Return [x, y] of the center of cell containing provided text 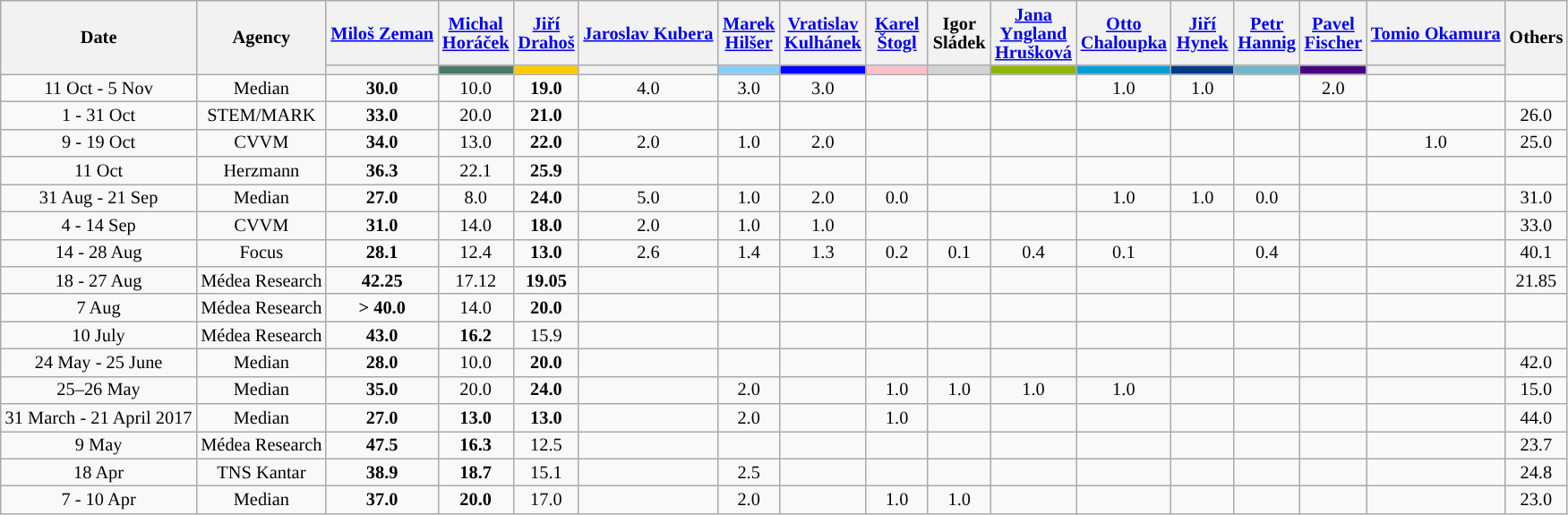
30.0 [381, 88]
8.0 [476, 197]
24.8 [1536, 473]
2.6 [648, 253]
Jiří Drahoš [546, 32]
18 Apr [99, 473]
36.3 [381, 170]
18.7 [476, 473]
42.25 [381, 279]
16.2 [476, 335]
4.0 [648, 88]
17.12 [476, 279]
28.1 [381, 253]
25–26 May [99, 391]
Focus [261, 253]
21.0 [546, 115]
18 - 27 Aug [99, 279]
44.0 [1536, 417]
31 Aug - 21 Sep [99, 197]
11 Oct [99, 170]
Jana Yngland Hrušková [1033, 32]
> 40.0 [381, 308]
23.7 [1536, 444]
Tomio Okamura [1435, 32]
1.3 [823, 253]
22.0 [546, 143]
Agency [261, 37]
Herzmann [261, 170]
12.5 [546, 444]
43.0 [381, 335]
22.1 [476, 170]
5.0 [648, 197]
42.0 [1536, 362]
19.05 [546, 279]
9 May [99, 444]
TNS Kantar [261, 473]
9 - 19 Oct [99, 143]
14 - 28 Aug [99, 253]
15.1 [546, 473]
26.0 [1536, 115]
Jiří Hynek [1203, 32]
1 - 31 Oct [99, 115]
7 - 10 Apr [99, 500]
Pavel Fischer [1333, 32]
19.0 [546, 88]
16.3 [476, 444]
47.5 [381, 444]
17.0 [546, 500]
38.9 [381, 473]
0.2 [897, 253]
18.0 [546, 226]
Petr Hannig [1267, 32]
12.4 [476, 253]
Igor Sládek [959, 32]
24 May - 25 June [99, 362]
Jaroslav Kubera [648, 32]
4 - 14 Sep [99, 226]
Karel Štogl [897, 32]
Michal Horáček [476, 32]
Vratislav Kulhánek [823, 32]
1.4 [749, 253]
11 Oct - 5 Nov [99, 88]
7 Aug [99, 308]
15.0 [1536, 391]
2.5 [749, 473]
23.0 [1536, 500]
21.85 [1536, 279]
40.1 [1536, 253]
31 March - 21 April 2017 [99, 417]
Others [1536, 37]
35.0 [381, 391]
28.0 [381, 362]
37.0 [381, 500]
Marek Hilšer [749, 32]
15.9 [546, 335]
Date [99, 37]
25.0 [1536, 143]
Miloš Zeman [381, 32]
10 July [99, 335]
34.0 [381, 143]
Otto Chaloupka [1124, 32]
STEM/MARK [261, 115]
25.9 [546, 170]
